Identify which cell holds the provided text, then report its (X, Y) central coordinate. 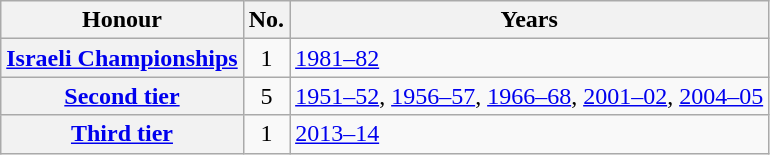
5 (266, 96)
Israeli Championships (122, 58)
Honour (122, 20)
Third tier (122, 134)
1981–82 (530, 58)
Years (530, 20)
Second tier (122, 96)
2013–14 (530, 134)
1951–52, 1956–57, 1966–68, 2001–02, 2004–05 (530, 96)
No. (266, 20)
